Pinpoint the cell where the given text exists, returning its [x, y] midpoint coordinate. 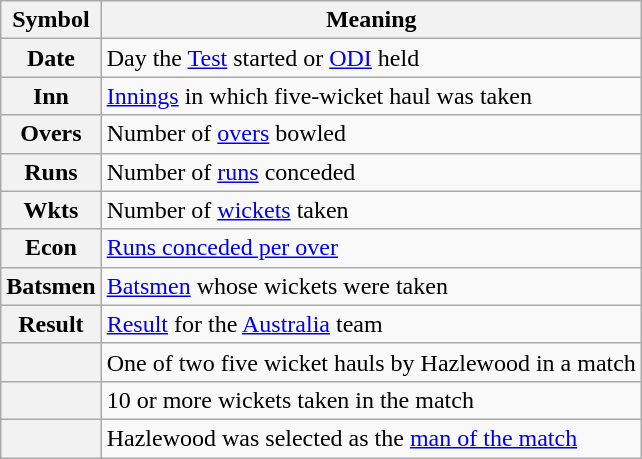
Runs conceded per over [371, 248]
Symbol [51, 20]
Overs [51, 134]
Hazlewood was selected as the man of the match [371, 438]
10 or more wickets taken in the match [371, 400]
Inn [51, 96]
Date [51, 58]
Number of runs conceded [371, 172]
One of two five wicket hauls by Hazlewood in a match [371, 362]
Meaning [371, 20]
Day the Test started or ODI held [371, 58]
Result [51, 324]
Number of wickets taken [371, 210]
Econ [51, 248]
Batsmen [51, 286]
Wkts [51, 210]
Number of overs bowled [371, 134]
Result for the Australia team [371, 324]
Runs [51, 172]
Innings in which five-wicket haul was taken [371, 96]
Batsmen whose wickets were taken [371, 286]
